Provide the (x, y) coordinate of the cell's center where the given text is located.  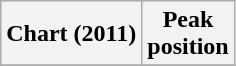
Peak position (188, 34)
Chart (2011) (72, 34)
